Scan for the cell matching the given text and deliver its (X, Y) coordinate at center. 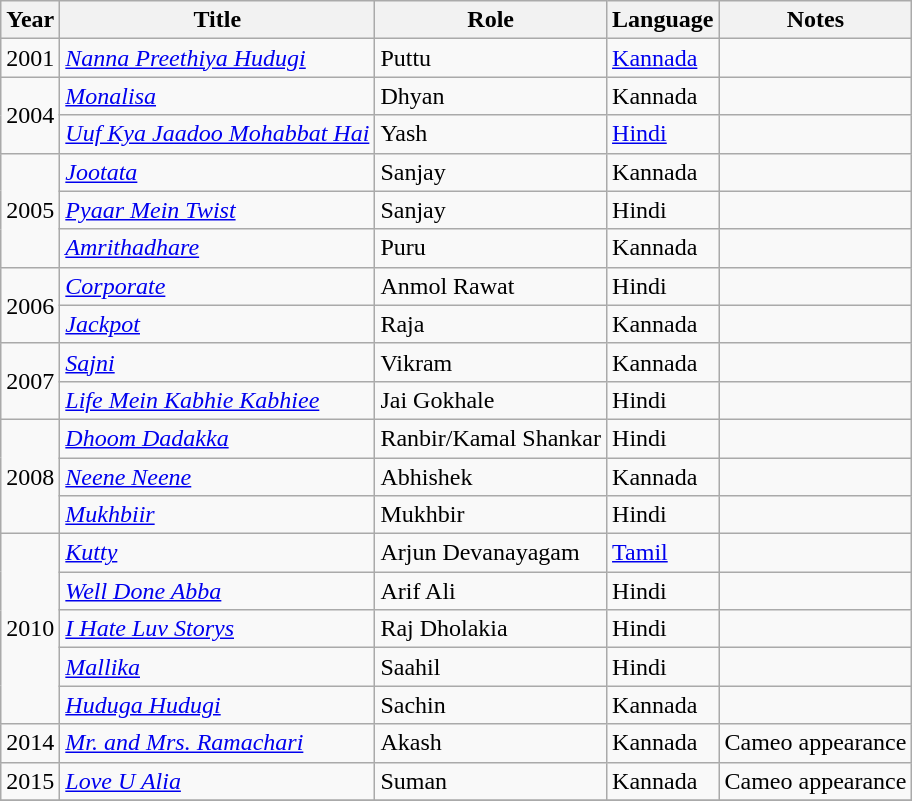
Ranbir/Kamal Shankar (491, 438)
2007 (30, 381)
Neene Neene (218, 477)
Corporate (218, 286)
Amrithadhare (218, 248)
Arif Ali (491, 591)
Jootata (218, 172)
Akash (491, 743)
Uuf Kya Jaadoo Mohabbat Hai (218, 134)
2010 (30, 629)
Life Mein Kabhie Kabhiee (218, 400)
Tamil (663, 553)
Jai Gokhale (491, 400)
Jackpot (218, 324)
2015 (30, 781)
Suman (491, 781)
2001 (30, 58)
Dhoom Dadakka (218, 438)
Abhishek (491, 477)
Dhyan (491, 96)
Notes (816, 20)
Arjun Devanayagam (491, 553)
Monalisa (218, 96)
Role (491, 20)
Yash (491, 134)
Vikram (491, 362)
Raja (491, 324)
Nanna Preethiya Hudugi (218, 58)
Anmol Rawat (491, 286)
Sajni (218, 362)
Huduga Hudugi (218, 705)
Year (30, 20)
Mr. and Mrs. Ramachari (218, 743)
Mukhbir (491, 515)
I Hate Luv Storys (218, 629)
Kutty (218, 553)
2014 (30, 743)
Language (663, 20)
2008 (30, 476)
2006 (30, 305)
Love U Alia (218, 781)
Pyaar Mein Twist (218, 210)
Puttu (491, 58)
Well Done Abba (218, 591)
Saahil (491, 667)
2005 (30, 210)
Title (218, 20)
Mallika (218, 667)
Mukhbiir (218, 515)
Raj Dholakia (491, 629)
Sachin (491, 705)
Puru (491, 248)
2004 (30, 115)
